Search for the cell housing the specified text and yield its (x, y) center coordinate. 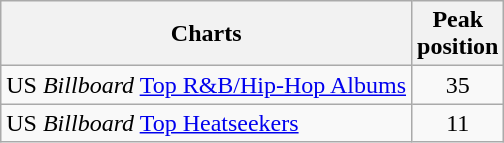
US Billboard Top R&B/Hip-Hop Albums (206, 85)
35 (458, 85)
Charts (206, 34)
11 (458, 123)
US Billboard Top Heatseekers (206, 123)
Peakposition (458, 34)
